Provide the (x, y) coordinate of the cell's center where the given text is located.  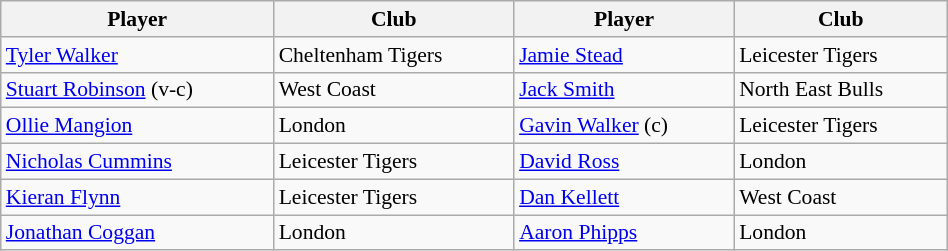
Cheltenham Tigers (394, 55)
Dan Kellett (624, 197)
Kieran Flynn (138, 197)
Aaron Phipps (624, 233)
Ollie Mangion (138, 126)
Tyler Walker (138, 55)
Stuart Robinson (v-c) (138, 90)
David Ross (624, 162)
Jonathan Coggan (138, 233)
Nicholas Cummins (138, 162)
Jamie Stead (624, 55)
North East Bulls (840, 90)
Jack Smith (624, 90)
Gavin Walker (c) (624, 126)
